Identify which cell holds the provided text, then report its [x, y] central coordinate. 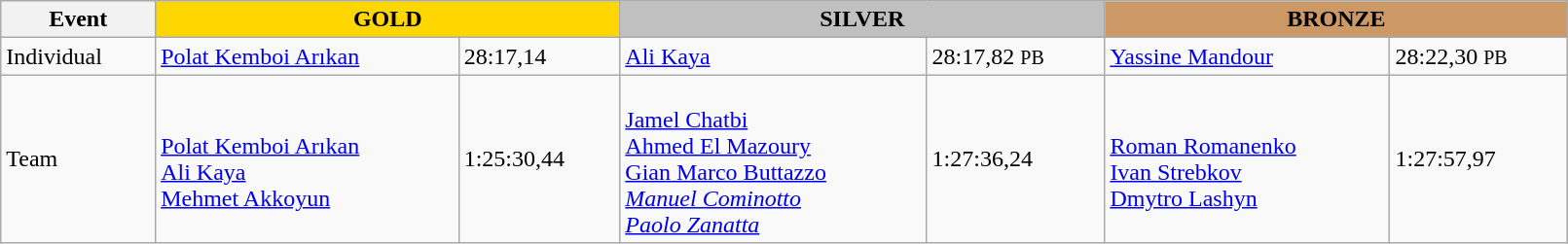
SILVER [862, 19]
28:17,82 PB [1016, 56]
28:17,14 [539, 56]
GOLD [387, 19]
Event [78, 19]
Yassine Mandour [1248, 56]
1:25:30,44 [539, 159]
1:27:57,97 [1479, 159]
Polat Kemboi Arıkan [308, 56]
Team [78, 159]
Individual [78, 56]
BRONZE [1336, 19]
Polat Kemboi Arıkan Ali Kaya Mehmet Akkoyun [308, 159]
1:27:36,24 [1016, 159]
Roman Romanenko Ivan Strebkov Dmytro Lashyn [1248, 159]
Jamel Chatbi Ahmed El Mazoury Gian Marco Buttazzo Manuel Cominotto Paolo Zanatta [773, 159]
28:22,30 PB [1479, 56]
Ali Kaya [773, 56]
